Extract the (x, y) coordinate from the center of the cell holding the provided text.  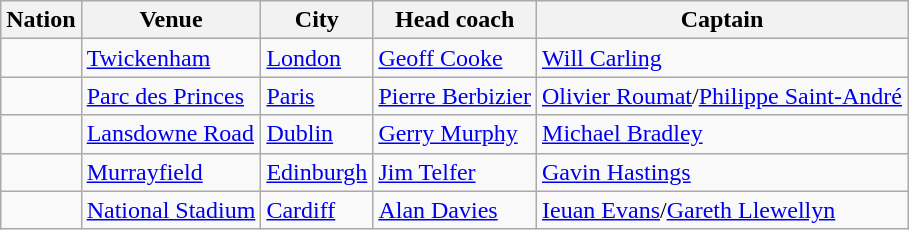
Dublin (317, 134)
National Stadium (171, 210)
Parc des Princes (171, 96)
Venue (171, 20)
Lansdowne Road (171, 134)
London (317, 58)
Gerry Murphy (455, 134)
Michael Bradley (722, 134)
Edinburgh (317, 172)
Geoff Cooke (455, 58)
Gavin Hastings (722, 172)
Murrayfield (171, 172)
Pierre Berbizier (455, 96)
Will Carling (722, 58)
Olivier Roumat/Philippe Saint-André (722, 96)
Alan Davies (455, 210)
Nation (41, 20)
Ieuan Evans/Gareth Llewellyn (722, 210)
Twickenham (171, 58)
Cardiff (317, 210)
Paris (317, 96)
Head coach (455, 20)
Jim Telfer (455, 172)
Captain (722, 20)
City (317, 20)
